Capture the cell that displays the provided text and extract its (x, y) central coordinate. 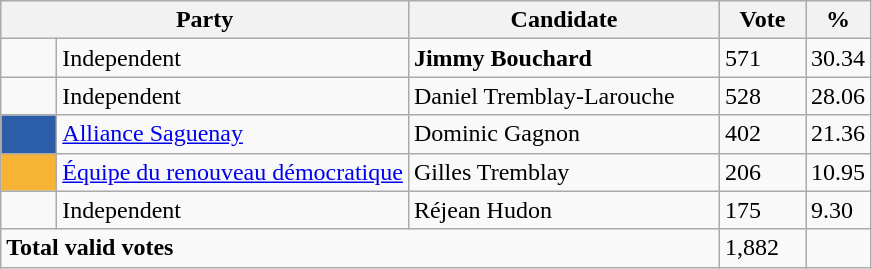
10.95 (838, 172)
% (838, 20)
Vote (762, 20)
Daniel Tremblay-Larouche (564, 96)
Réjean Hudon (564, 210)
402 (762, 134)
21.36 (838, 134)
175 (762, 210)
Total valid votes (360, 248)
Jimmy Bouchard (564, 58)
Party (205, 20)
Alliance Saguenay (233, 134)
528 (762, 96)
571 (762, 58)
Dominic Gagnon (564, 134)
Candidate (564, 20)
28.06 (838, 96)
Gilles Tremblay (564, 172)
206 (762, 172)
30.34 (838, 58)
9.30 (838, 210)
1,882 (762, 248)
Équipe du renouveau démocratique (233, 172)
